Identify which cell holds the provided text, then report its (x, y) central coordinate. 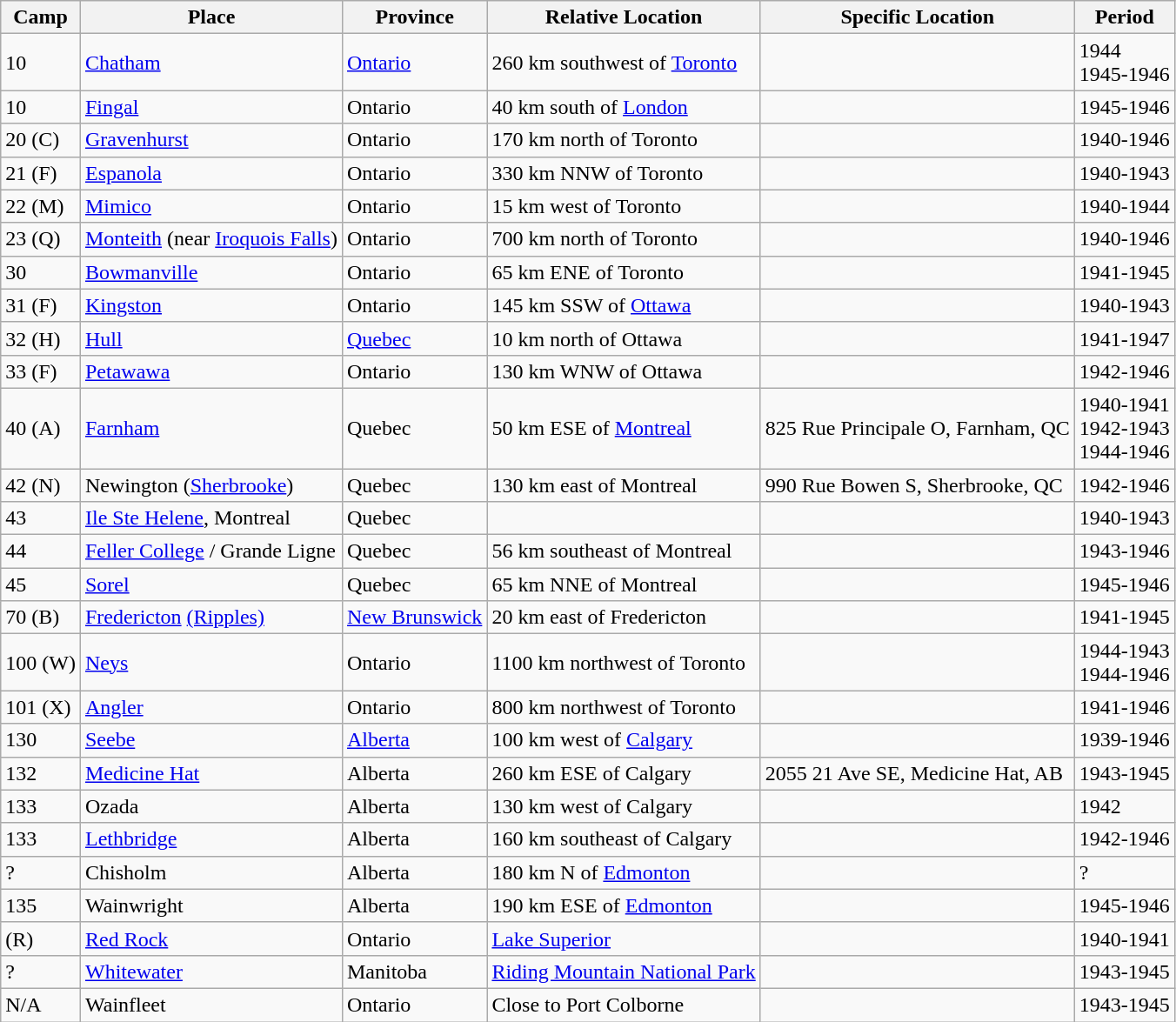
Ile Ste Helene, Montreal (210, 518)
Farnham (210, 428)
Wainwright (210, 905)
40 km south of London (624, 107)
1941-1947 (1124, 338)
Newington (Sherbrooke) (210, 484)
990 Rue Bowen S, Sherbrooke, QC (917, 484)
130 (41, 740)
1940-1944 (1124, 206)
Feller College / Grande Ligne (210, 551)
Angler (210, 707)
130 km WNW of Ottawa (624, 371)
700 km north of Toronto (624, 239)
Kingston (210, 305)
30 (41, 272)
260 km southwest of Toronto (624, 63)
33 (F) (41, 371)
1944-19431944-1946 (1124, 663)
100 (W) (41, 663)
1940-19411942-19431944-1946 (1124, 428)
45 (41, 584)
Espanola (210, 173)
180 km N of Edmonton (624, 872)
Mimico (210, 206)
Petawawa (210, 371)
22 (M) (41, 206)
10 km north of Ottawa (624, 338)
Sorel (210, 584)
1941-1946 (1124, 707)
Place (210, 17)
(R) (41, 939)
Specific Location (917, 17)
160 km southeast of Calgary (624, 839)
190 km ESE of Edmonton (624, 905)
Seebe (210, 740)
20 (C) (41, 140)
Gravenhurst (210, 140)
132 (41, 773)
15 km west of Toronto (624, 206)
145 km SSW of Ottawa (624, 305)
170 km north of Toronto (624, 140)
330 km NNW of Toronto (624, 173)
101 (X) (41, 707)
130 km west of Calgary (624, 806)
Lethbridge (210, 839)
Province (414, 17)
1943-1946 (1124, 551)
135 (41, 905)
New Brunswick (414, 618)
19441945-1946 (1124, 63)
Red Rock (210, 939)
800 km northwest of Toronto (624, 707)
Whitewater (210, 972)
Close to Port Colborne (624, 1005)
Fingal (210, 107)
Camp (41, 17)
56 km southeast of Montreal (624, 551)
100 km west of Calgary (624, 740)
Chisholm (210, 872)
42 (N) (41, 484)
1940-1941 (1124, 939)
43 (41, 518)
40 (A) (41, 428)
N/A (41, 1005)
65 km NNE of Montreal (624, 584)
Period (1124, 17)
Neys (210, 663)
Fredericton (Ripples) (210, 618)
Monteith (near Iroquois Falls) (210, 239)
44 (41, 551)
70 (B) (41, 618)
1100 km northwest of Toronto (624, 663)
1942 (1124, 806)
31 (F) (41, 305)
Riding Mountain National Park (624, 972)
Ozada (210, 806)
23 (Q) (41, 239)
20 km east of Fredericton (624, 618)
Relative Location (624, 17)
825 Rue Principale O, Farnham, QC (917, 428)
50 km ESE of Montreal (624, 428)
2055 21 Ave SE, Medicine Hat, AB (917, 773)
Wainfleet (210, 1005)
Manitoba (414, 972)
260 km ESE of Calgary (624, 773)
1939-1946 (1124, 740)
Lake Superior (624, 939)
130 km east of Montreal (624, 484)
Medicine Hat (210, 773)
65 km ENE of Toronto (624, 272)
32 (H) (41, 338)
Hull (210, 338)
21 (F) (41, 173)
Bowmanville (210, 272)
Chatham (210, 63)
